Find where the given text appears and provide that cell's center as (x, y) coordinate. 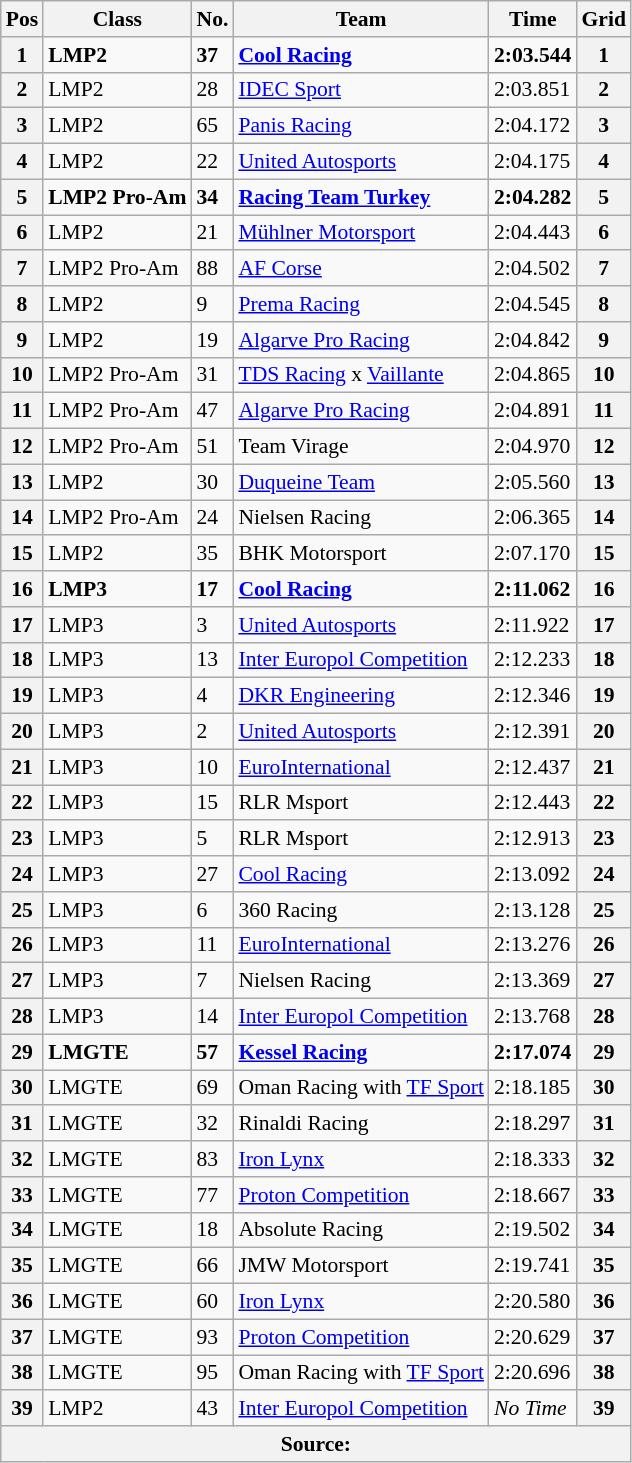
JMW Motorsport (361, 1266)
2:12.913 (532, 839)
93 (212, 1337)
2:18.667 (532, 1195)
57 (212, 1052)
AF Corse (361, 269)
Duqueine Team (361, 482)
Time (532, 19)
Source: (316, 1444)
2:13.128 (532, 910)
Kessel Racing (361, 1052)
43 (212, 1409)
Prema Racing (361, 304)
2:20.629 (532, 1337)
47 (212, 411)
2:04.891 (532, 411)
2:19.741 (532, 1266)
Absolute Racing (361, 1230)
2:04.502 (532, 269)
DKR Engineering (361, 696)
2:12.346 (532, 696)
88 (212, 269)
Grid (604, 19)
2:13.276 (532, 945)
Racing Team Turkey (361, 197)
Team (361, 19)
2:11.922 (532, 625)
IDEC Sport (361, 90)
2:13.768 (532, 1017)
Mühlner Motorsport (361, 233)
2:06.365 (532, 518)
2:03.851 (532, 90)
2:12.391 (532, 732)
Class (117, 19)
2:20.580 (532, 1302)
2:07.170 (532, 554)
2:03.544 (532, 55)
77 (212, 1195)
No. (212, 19)
2:13.369 (532, 981)
Panis Racing (361, 126)
83 (212, 1159)
60 (212, 1302)
2:18.185 (532, 1088)
69 (212, 1088)
Rinaldi Racing (361, 1124)
2:13.092 (532, 874)
BHK Motorsport (361, 554)
2:04.970 (532, 447)
2:04.545 (532, 304)
2:19.502 (532, 1230)
2:05.560 (532, 482)
2:17.074 (532, 1052)
Team Virage (361, 447)
2:11.062 (532, 589)
2:20.696 (532, 1373)
2:04.443 (532, 233)
TDS Racing x Vaillante (361, 375)
51 (212, 447)
2:04.175 (532, 162)
2:04.172 (532, 126)
66 (212, 1266)
65 (212, 126)
2:18.297 (532, 1124)
2:04.842 (532, 340)
2:04.282 (532, 197)
Pos (22, 19)
95 (212, 1373)
2:04.865 (532, 375)
2:12.233 (532, 660)
2:18.333 (532, 1159)
2:12.437 (532, 767)
2:12.443 (532, 803)
No Time (532, 1409)
360 Racing (361, 910)
